For the text-containing cell, return its midpoint in [X, Y] coordinate format. 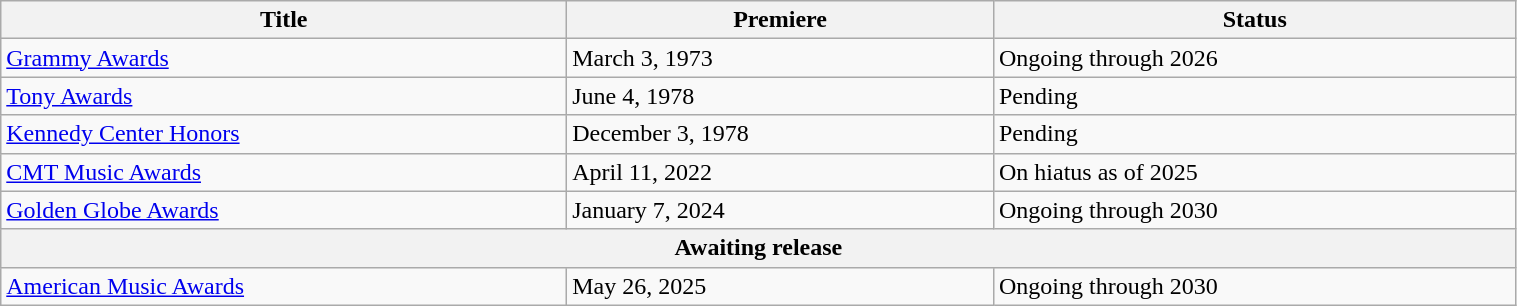
Tony Awards [284, 96]
Kennedy Center Honors [284, 134]
March 3, 1973 [780, 58]
Awaiting release [758, 248]
December 3, 1978 [780, 134]
June 4, 1978 [780, 96]
CMT Music Awards [284, 172]
April 11, 2022 [780, 172]
On hiatus as of 2025 [1254, 172]
May 26, 2025 [780, 286]
Status [1254, 20]
Title [284, 20]
Grammy Awards [284, 58]
Ongoing through 2026 [1254, 58]
Golden Globe Awards [284, 210]
Premiere [780, 20]
American Music Awards [284, 286]
January 7, 2024 [780, 210]
